Provide the [X, Y] coordinate of the cell's center where the given text is located.  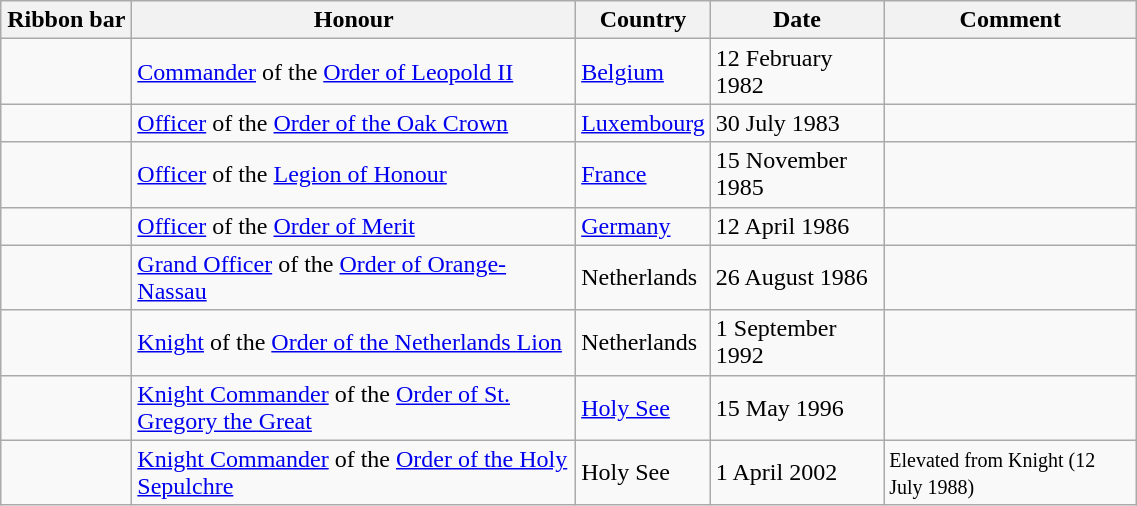
Comment [1010, 20]
Officer of the Legion of Honour [354, 174]
30 July 1983 [796, 123]
Officer of the Order of Merit [354, 226]
Knight Commander of the Order of the Holy Sepulchre [354, 472]
Ribbon bar [66, 20]
Knight Commander of the Order of St. Gregory the Great [354, 408]
15 November 1985 [796, 174]
Belgium [644, 72]
15 May 1996 [796, 408]
France [644, 174]
Knight of the Order of the Netherlands Lion [354, 342]
1 September 1992 [796, 342]
Officer of the Order of the Oak Crown [354, 123]
12 February 1982 [796, 72]
Luxembourg [644, 123]
Elevated from Knight (12 July 1988) [1010, 472]
26 August 1986 [796, 278]
1 April 2002 [796, 472]
Honour [354, 20]
Date [796, 20]
Country [644, 20]
Germany [644, 226]
Grand Officer of the Order of Orange-Nassau [354, 278]
12 April 1986 [796, 226]
Commander of the Order of Leopold II [354, 72]
